Pinpoint the cell where the given text exists, returning its [X, Y] midpoint coordinate. 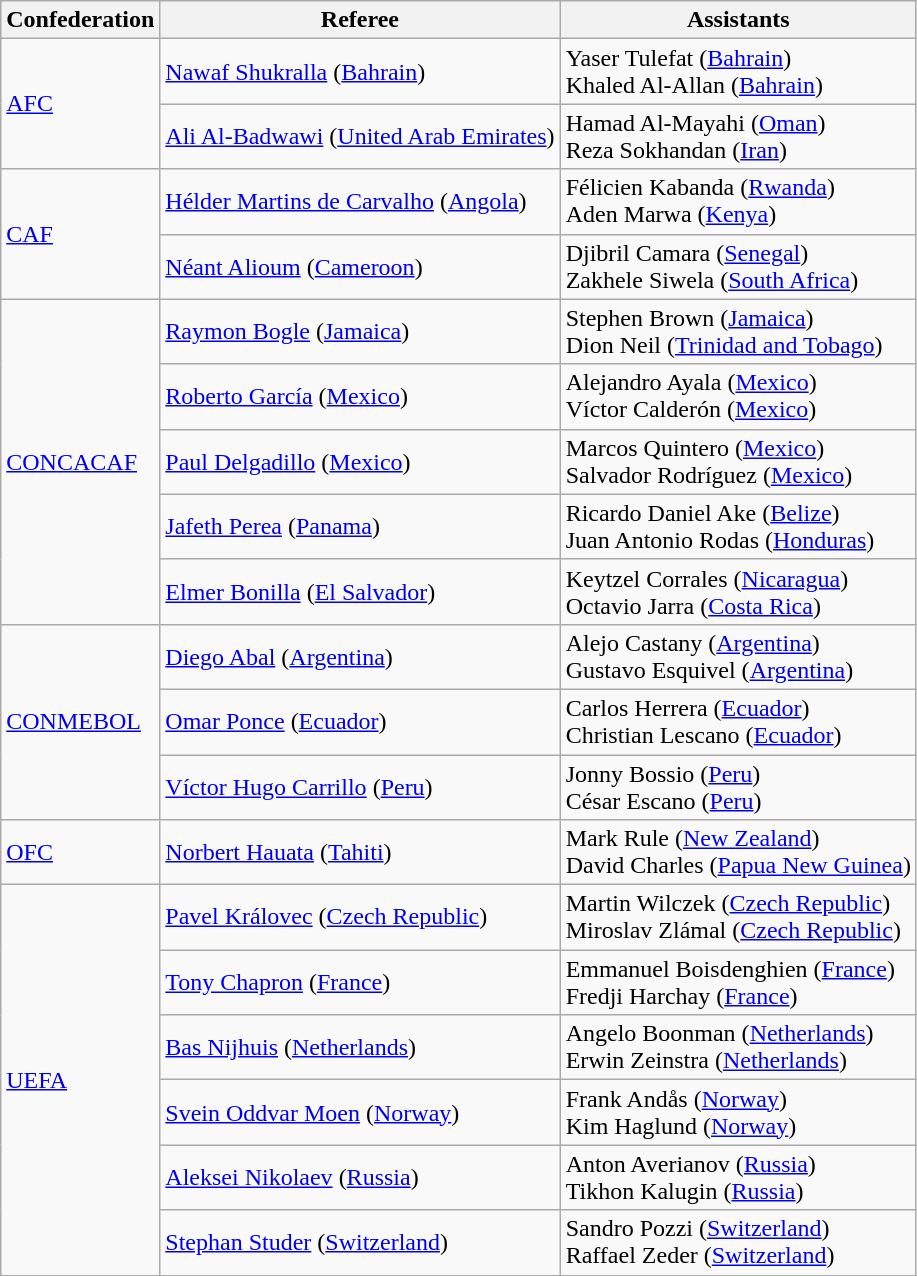
Mark Rule (New Zealand)David Charles (Papua New Guinea) [738, 852]
Sandro Pozzi (Switzerland)Raffael Zeder (Switzerland) [738, 1242]
Marcos Quintero (Mexico)Salvador Rodríguez (Mexico) [738, 462]
Félicien Kabanda (Rwanda)Aden Marwa (Kenya) [738, 202]
Martin Wilczek (Czech Republic)Miroslav Zlámal (Czech Republic) [738, 918]
Keytzel Corrales (Nicaragua)Octavio Jarra (Costa Rica) [738, 592]
Yaser Tulefat (Bahrain)Khaled Al-Allan (Bahrain) [738, 72]
Jafeth Perea (Panama) [360, 526]
Hélder Martins de Carvalho (Angola) [360, 202]
Norbert Hauata (Tahiti) [360, 852]
Jonny Bossio (Peru)César Escano (Peru) [738, 786]
Alejandro Ayala (Mexico)Víctor Calderón (Mexico) [738, 396]
Hamad Al-Mayahi (Oman)Reza Sokhandan (Iran) [738, 136]
Tony Chapron (France) [360, 982]
Pavel Královec (Czech Republic) [360, 918]
Referee [360, 20]
Omar Ponce (Ecuador) [360, 722]
OFC [80, 852]
Víctor Hugo Carrillo (Peru) [360, 786]
Stephen Brown (Jamaica)Dion Neil (Trinidad and Tobago) [738, 332]
Alejo Castany (Argentina)Gustavo Esquivel (Argentina) [738, 656]
Bas Nijhuis (Netherlands) [360, 1048]
Roberto García (Mexico) [360, 396]
Frank Andås (Norway)Kim Haglund (Norway) [738, 1112]
Djibril Camara (Senegal)Zakhele Siwela (South Africa) [738, 266]
CONMEBOL [80, 722]
Assistants [738, 20]
Néant Alioum (Cameroon) [360, 266]
AFC [80, 104]
Elmer Bonilla (El Salvador) [360, 592]
Ali Al-Badwawi (United Arab Emirates) [360, 136]
Diego Abal (Argentina) [360, 656]
Emmanuel Boisdenghien (France)Fredji Harchay (France) [738, 982]
Carlos Herrera (Ecuador)Christian Lescano (Ecuador) [738, 722]
Angelo Boonman (Netherlands)Erwin Zeinstra (Netherlands) [738, 1048]
Raymon Bogle (Jamaica) [360, 332]
Paul Delgadillo (Mexico) [360, 462]
Stephan Studer (Switzerland) [360, 1242]
CONCACAF [80, 462]
CAF [80, 234]
Svein Oddvar Moen (Norway) [360, 1112]
UEFA [80, 1080]
Nawaf Shukralla (Bahrain) [360, 72]
Anton Averianov (Russia)Tikhon Kalugin (Russia) [738, 1178]
Aleksei Nikolaev (Russia) [360, 1178]
Confederation [80, 20]
Ricardo Daniel Ake (Belize)Juan Antonio Rodas (Honduras) [738, 526]
